Scan for the cell matching the given text and deliver its [x, y] coordinate at center. 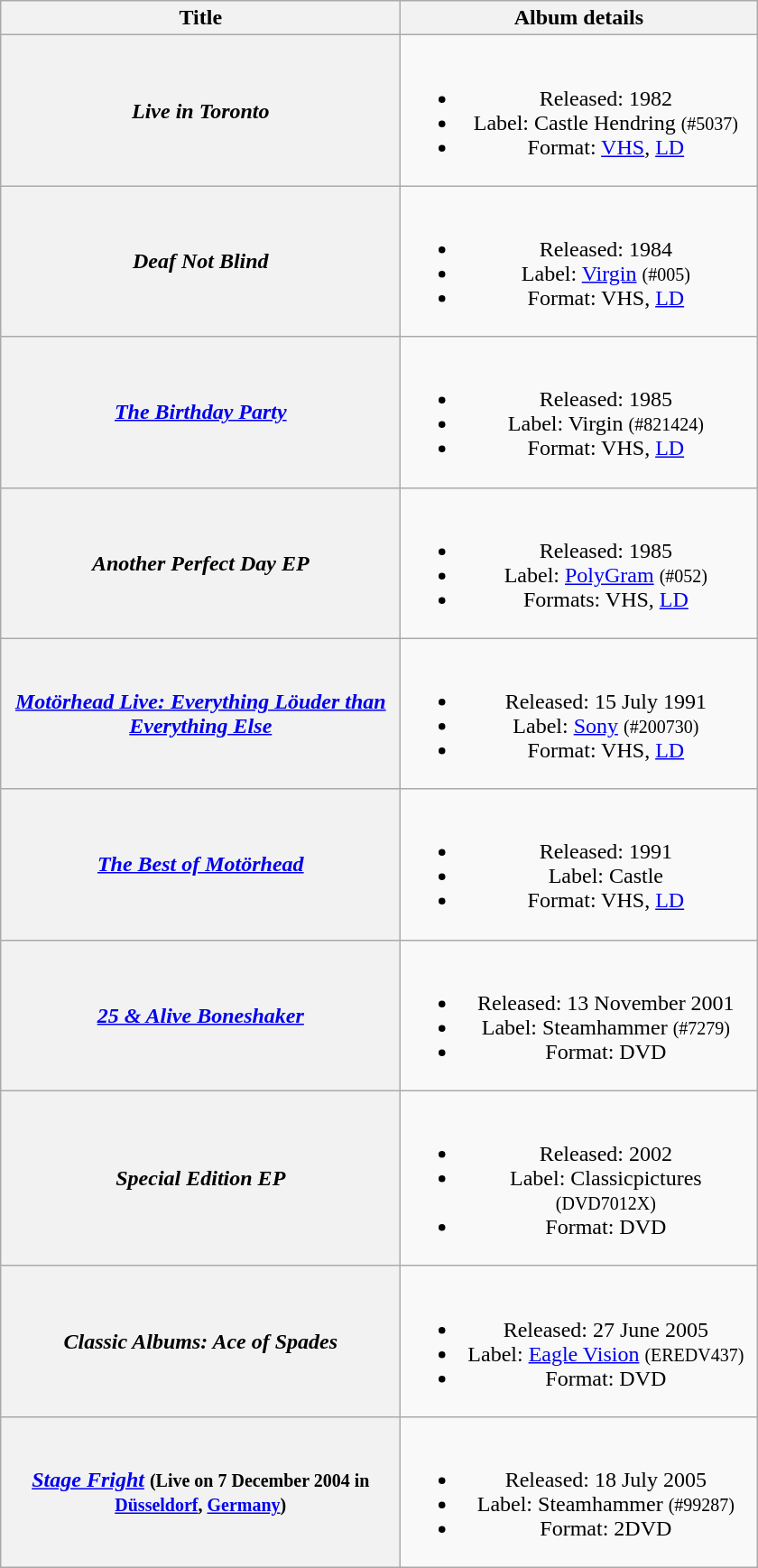
Classic Albums: Ace of Spades [200, 1341]
The Best of Motörhead [200, 865]
Released: 1984Label: Virgin (#005)Format: VHS, LD [579, 262]
Released: 18 July 2005Label: Steamhammer (#99287)Format: 2DVD [579, 1491]
Another Perfect Day EP [200, 563]
The Birthday Party [200, 412]
Motörhead Live: Everything Löuder than Everything Else [200, 713]
Released: 1991Label: CastleFormat: VHS, LD [579, 865]
Released: 13 November 2001Label: Steamhammer (#7279)Format: DVD [579, 1015]
Stage Fright (Live on 7 December 2004 in Düsseldorf, Germany) [200, 1491]
Released: 27 June 2005Label: Eagle Vision (EREDV437)Format: DVD [579, 1341]
Released: 1982Label: Castle Hendring (#5037)Format: VHS, LD [579, 110]
Released: 1985Label: Virgin (#821424)Format: VHS, LD [579, 412]
Title [200, 18]
Live in Toronto [200, 110]
Album details [579, 18]
Released: 1985Label: PolyGram (#052)Formats: VHS, LD [579, 563]
Released: 15 July 1991Label: Sony (#200730)Format: VHS, LD [579, 713]
Special Edition EP [200, 1178]
25 & Alive Boneshaker [200, 1015]
Released: 2002Label: Classicpictures (DVD7012X)Format: DVD [579, 1178]
Deaf Not Blind [200, 262]
